From the cell containing the given text, extract its center point as (x, y) coordinate. 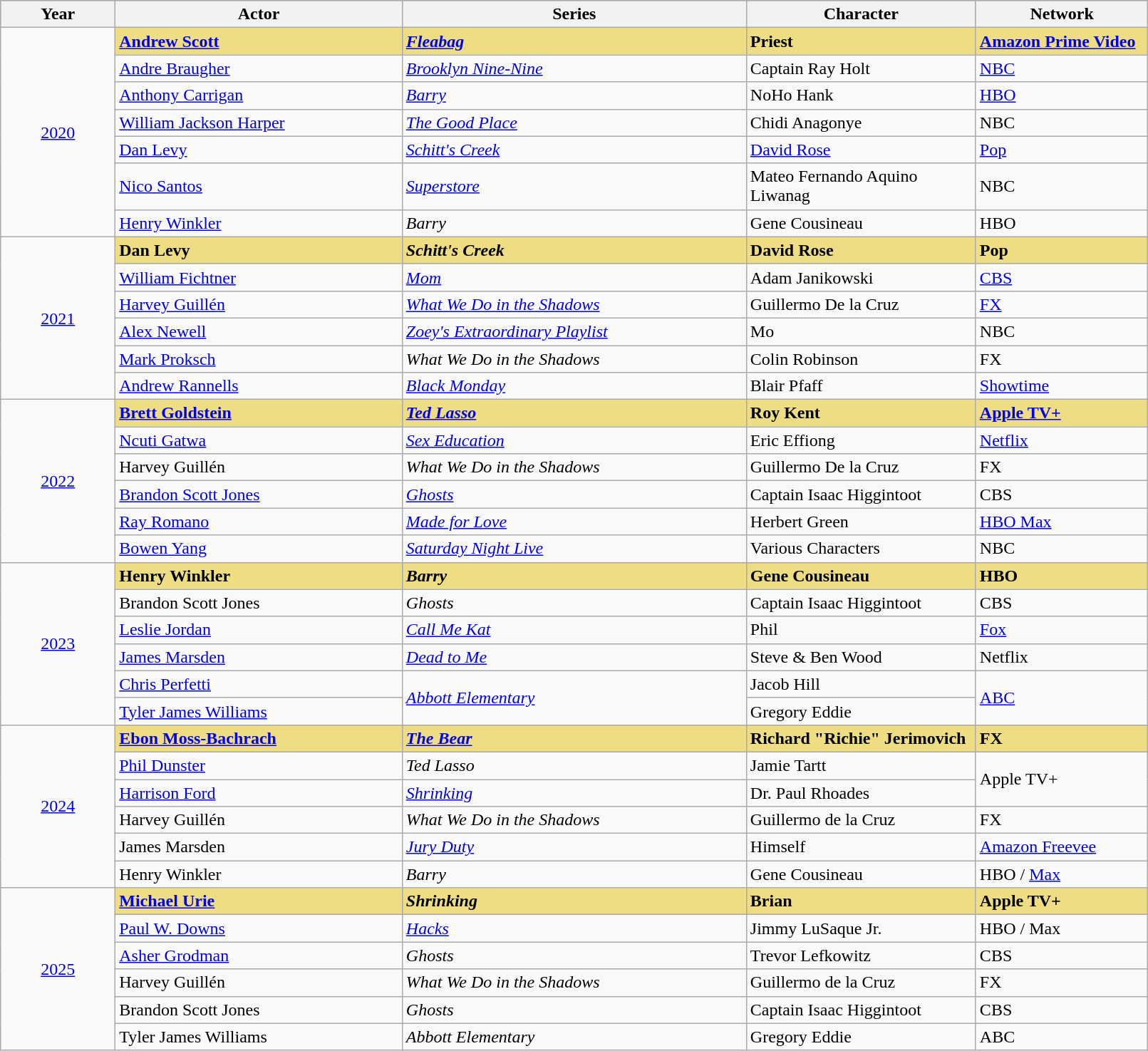
Colin Robinson (861, 358)
Steve & Ben Wood (861, 657)
Adam Janikowski (861, 277)
Paul W. Downs (259, 928)
Michael Urie (259, 901)
Amazon Prime Video (1062, 41)
2024 (58, 806)
Brian (861, 901)
Herbert Green (861, 522)
Blair Pfaff (861, 386)
Bowen Yang (259, 549)
2025 (58, 969)
Chidi Anagonye (861, 123)
Jimmy LuSaque Jr. (861, 928)
Jamie Tartt (861, 765)
Ray Romano (259, 522)
Fox (1062, 630)
Year (58, 14)
Sex Education (574, 440)
Saturday Night Live (574, 549)
Eric Effiong (861, 440)
Phil Dunster (259, 765)
Mo (861, 331)
Jury Duty (574, 847)
Series (574, 14)
Dead to Me (574, 657)
Fleabag (574, 41)
Jacob Hill (861, 684)
HBO Max (1062, 522)
Mateo Fernando Aquino Liwanag (861, 187)
Andre Braugher (259, 68)
Black Monday (574, 386)
Phil (861, 630)
Brett Goldstein (259, 413)
Mom (574, 277)
Dr. Paul Rhoades (861, 793)
2023 (58, 643)
Showtime (1062, 386)
Network (1062, 14)
Character (861, 14)
Nico Santos (259, 187)
Amazon Freevee (1062, 847)
NoHo Hank (861, 95)
2021 (58, 318)
Ebon Moss-Bachrach (259, 738)
Harrison Ford (259, 793)
Himself (861, 847)
Brooklyn Nine-Nine (574, 68)
Asher Grodman (259, 956)
Andrew Scott (259, 41)
Captain Ray Holt (861, 68)
Mark Proksch (259, 358)
Hacks (574, 928)
William Fichtner (259, 277)
William Jackson Harper (259, 123)
2022 (58, 481)
Chris Perfetti (259, 684)
Anthony Carrigan (259, 95)
Leslie Jordan (259, 630)
Richard "Richie" Jerimovich (861, 738)
Zoey's Extraordinary Playlist (574, 331)
Trevor Lefkowitz (861, 956)
Made for Love (574, 522)
Various Characters (861, 549)
Roy Kent (861, 413)
The Bear (574, 738)
Superstore (574, 187)
Priest (861, 41)
Ncuti Gatwa (259, 440)
Call Me Kat (574, 630)
2020 (58, 133)
Alex Newell (259, 331)
Andrew Rannells (259, 386)
Actor (259, 14)
The Good Place (574, 123)
